Determine the [x, y] coordinate at the center of the cell enclosing the given text.  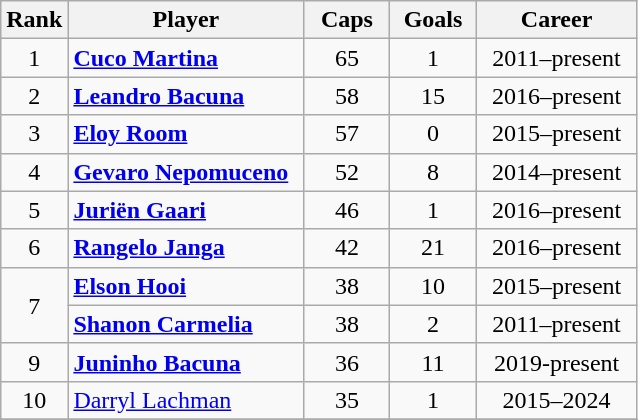
Cuco Martina [186, 58]
Elson Hooi [186, 286]
4 [34, 172]
2014–present [556, 172]
21 [433, 248]
6 [34, 248]
Darryl Lachman [186, 400]
15 [433, 96]
Rangelo Janga [186, 248]
9 [34, 362]
3 [34, 134]
58 [347, 96]
Player [186, 20]
Shanon Carmelia [186, 324]
11 [433, 362]
35 [347, 400]
Eloy Room [186, 134]
Career [556, 20]
42 [347, 248]
65 [347, 58]
Caps [347, 20]
Juninho Bacuna [186, 362]
8 [433, 172]
Juriën Gaari [186, 210]
2015–2024 [556, 400]
36 [347, 362]
52 [347, 172]
7 [34, 305]
2019-present [556, 362]
57 [347, 134]
0 [433, 134]
Goals [433, 20]
Leandro Bacuna [186, 96]
Gevaro Nepomuceno [186, 172]
Rank [34, 20]
46 [347, 210]
5 [34, 210]
